For the text-containing cell, return its midpoint in [x, y] coordinate format. 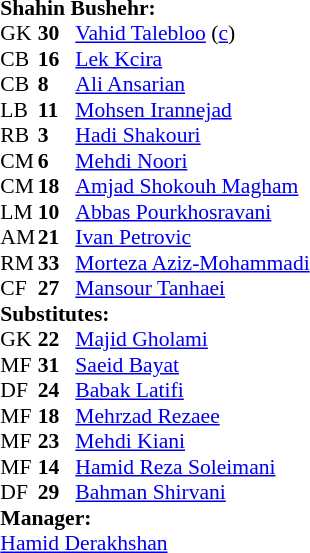
Mansour Tanhaei [192, 289]
LB [19, 110]
Morteza Aziz-Mohammadi [192, 263]
Bahman Shirvani [192, 493]
30 [57, 33]
Ali Ansarian [192, 85]
31 [57, 365]
Amjad Shokouh Magham [192, 187]
6 [57, 161]
Mehrzad Rezaee [192, 416]
RM [19, 263]
Manager: [154, 518]
Mehdi Noori [192, 161]
Substitutes: [154, 314]
Hadi Shakouri [192, 135]
CF [19, 289]
14 [57, 467]
10 [57, 212]
23 [57, 441]
Babak Latifi [192, 391]
27 [57, 289]
LM [19, 212]
21 [57, 237]
29 [57, 493]
AM [19, 237]
33 [57, 263]
Mohsen Irannejad [192, 110]
16 [57, 59]
Vahid Talebloo (c) [192, 33]
24 [57, 391]
Lek Kcira [192, 59]
Mehdi Kiani [192, 441]
Abbas Pourkhosravani [192, 212]
3 [57, 135]
Ivan Petrovic [192, 237]
Majid Gholami [192, 339]
8 [57, 85]
Hamid Reza Soleimani [192, 467]
11 [57, 110]
RB [19, 135]
22 [57, 339]
Saeid Bayat [192, 365]
